Provide the (x, y) coordinate of the cell's center where the given text is located.  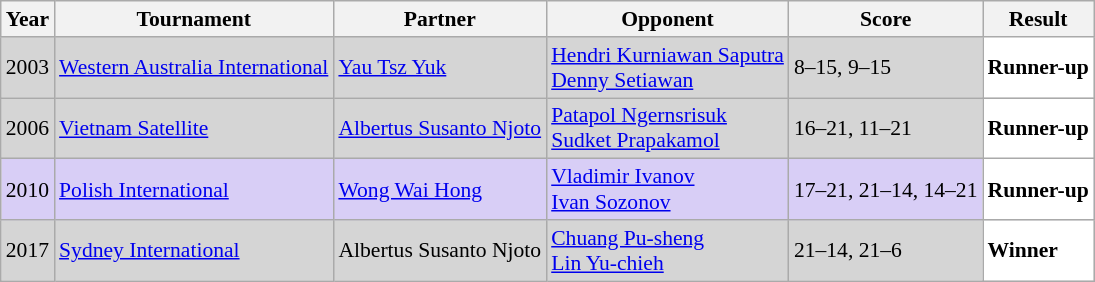
Chuang Pu-sheng Lin Yu-chieh (668, 250)
Score (886, 19)
Partner (440, 19)
2010 (28, 190)
Vladimir Ivanov Ivan Sozonov (668, 190)
Wong Wai Hong (440, 190)
Western Australia International (194, 68)
Vietnam Satellite (194, 128)
Winner (1038, 250)
Sydney International (194, 250)
2006 (28, 128)
Result (1038, 19)
Opponent (668, 19)
2017 (28, 250)
Hendri Kurniawan Saputra Denny Setiawan (668, 68)
21–14, 21–6 (886, 250)
Polish International (194, 190)
8–15, 9–15 (886, 68)
Tournament (194, 19)
2003 (28, 68)
Patapol Ngernsrisuk Sudket Prapakamol (668, 128)
16–21, 11–21 (886, 128)
17–21, 21–14, 14–21 (886, 190)
Year (28, 19)
Yau Tsz Yuk (440, 68)
